Determine the (X, Y) coordinate at the center of the cell enclosing the given text.  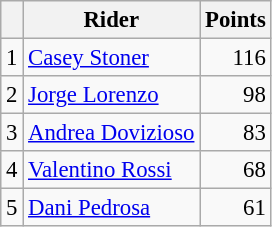
3 (12, 133)
Jorge Lorenzo (112, 95)
4 (12, 170)
83 (236, 133)
Andrea Dovizioso (112, 133)
61 (236, 208)
Rider (112, 20)
98 (236, 95)
68 (236, 170)
Dani Pedrosa (112, 208)
Points (236, 20)
5 (12, 208)
1 (12, 58)
Casey Stoner (112, 58)
Valentino Rossi (112, 170)
116 (236, 58)
2 (12, 95)
